Locate the cell with the specified text and output its [X, Y] center coordinate. 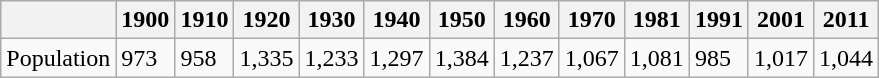
1,335 [266, 58]
1960 [526, 20]
1991 [718, 20]
1,384 [462, 58]
1,297 [396, 58]
1900 [146, 20]
1950 [462, 20]
2011 [846, 20]
1940 [396, 20]
1,237 [526, 58]
985 [718, 58]
1,067 [592, 58]
1,044 [846, 58]
Population [58, 58]
1,233 [332, 58]
1920 [266, 20]
973 [146, 58]
1910 [204, 20]
1,017 [780, 58]
1,081 [656, 58]
2001 [780, 20]
1970 [592, 20]
1981 [656, 20]
1930 [332, 20]
958 [204, 58]
